Locate the cell with the specified text and output its [X, Y] center coordinate. 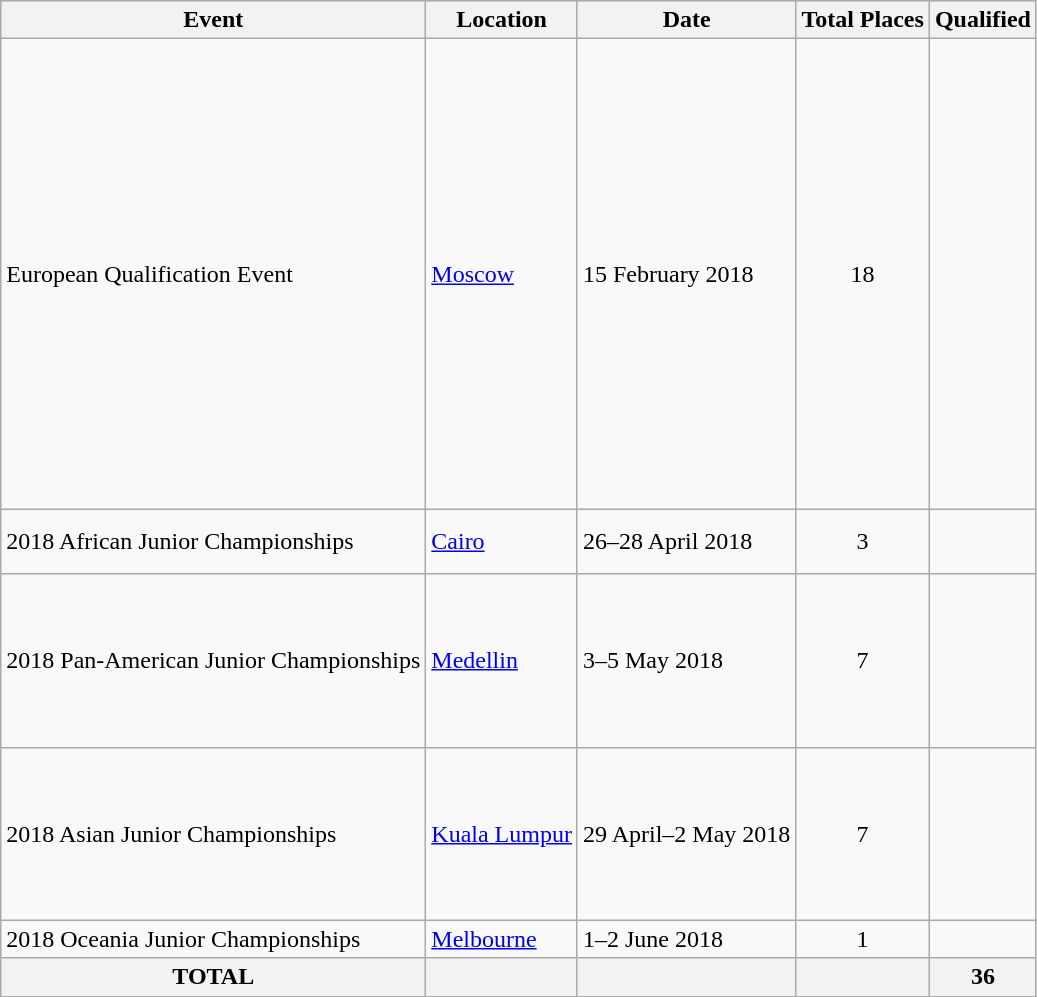
36 [982, 977]
1–2 June 2018 [686, 939]
1 [863, 939]
Location [502, 20]
29 April–2 May 2018 [686, 834]
European Qualification Event [214, 274]
Kuala Lumpur [502, 834]
Total Places [863, 20]
Cairo [502, 542]
Moscow [502, 274]
18 [863, 274]
3–5 May 2018 [686, 660]
3 [863, 542]
2018 Asian Junior Championships [214, 834]
26–28 April 2018 [686, 542]
Date [686, 20]
15 February 2018 [686, 274]
Qualified [982, 20]
2018 Pan-American Junior Championships [214, 660]
Event [214, 20]
Melbourne [502, 939]
TOTAL [214, 977]
2018 Oceania Junior Championships [214, 939]
2018 African Junior Championships [214, 542]
Medellin [502, 660]
